Identify which cell holds the provided text, then report its [X, Y] central coordinate. 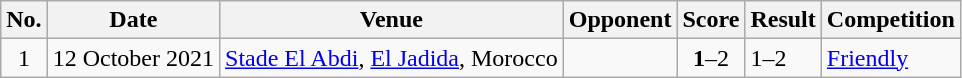
12 October 2021 [133, 58]
Competition [890, 20]
Opponent [620, 20]
Stade El Abdi, El Jadida, Morocco [392, 58]
Friendly [890, 58]
Venue [392, 20]
Score [711, 20]
Result [783, 20]
Date [133, 20]
No. [24, 20]
1 [24, 58]
